Provide the (X, Y) coordinate of the cell's center where the given text is located.  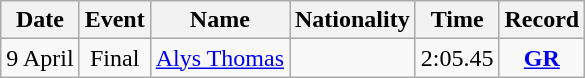
Final (114, 58)
Name (220, 20)
Record (542, 20)
Nationality (353, 20)
2:05.45 (457, 58)
Event (114, 20)
Date (40, 20)
Alys Thomas (220, 58)
GR (542, 58)
Time (457, 20)
9 April (40, 58)
